From the cell containing the given text, extract its center point as [x, y] coordinate. 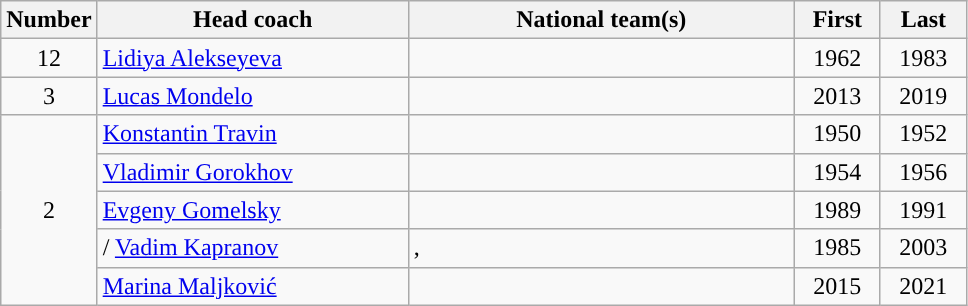
2 [49, 210]
1962 [837, 58]
1983 [923, 58]
1954 [837, 172]
Lucas Mondelo [252, 96]
1950 [837, 134]
2003 [923, 248]
Marina Maljković [252, 286]
1952 [923, 134]
2019 [923, 96]
, [601, 248]
First [837, 20]
Evgeny Gomelsky [252, 210]
Head coach [252, 20]
1985 [837, 248]
2013 [837, 96]
12 [49, 58]
National team(s) [601, 20]
Lidiya Alekseyeva [252, 58]
1989 [837, 210]
2015 [837, 286]
2021 [923, 286]
1991 [923, 210]
Number [49, 20]
Vladimir Gorokhov [252, 172]
/ Vadim Kapranov [252, 248]
Konstantin Travin [252, 134]
1956 [923, 172]
Last [923, 20]
3 [49, 96]
